Find where the given text appears and provide that cell's center as [X, Y] coordinate. 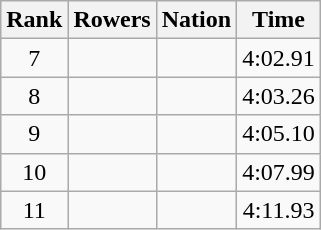
9 [34, 134]
8 [34, 96]
4:03.26 [279, 96]
4:02.91 [279, 58]
Rank [34, 20]
4:05.10 [279, 134]
11 [34, 210]
4:07.99 [279, 172]
4:11.93 [279, 210]
Rowers [112, 20]
7 [34, 58]
Time [279, 20]
Nation [196, 20]
10 [34, 172]
